Return (x, y) of the center of cell containing provided text 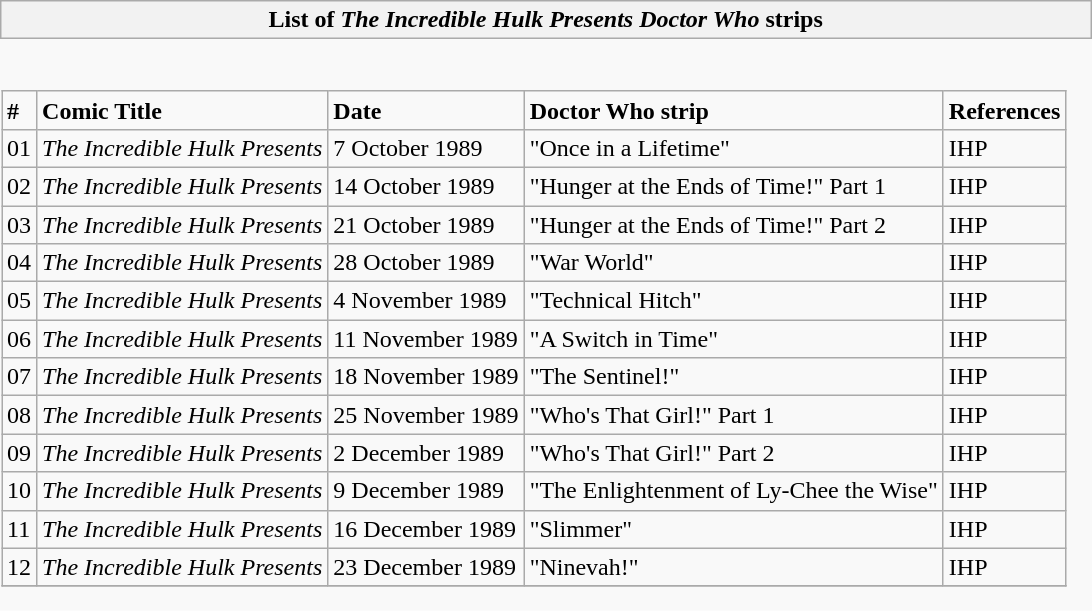
25 November 1989 (426, 415)
23 December 1989 (426, 567)
04 (20, 263)
7 October 1989 (426, 148)
Date (426, 110)
"Technical Hitch" (734, 301)
11 November 1989 (426, 339)
"The Enlightenment of Ly-Chee the Wise" (734, 491)
"Hunger at the Ends of Time!" Part 1 (734, 186)
08 (20, 415)
14 October 1989 (426, 186)
09 (20, 453)
"Who's That Girl!" Part 2 (734, 453)
2 December 1989 (426, 453)
"Once in a Lifetime" (734, 148)
16 December 1989 (426, 529)
01 (20, 148)
"War World" (734, 263)
05 (20, 301)
Comic Title (182, 110)
12 (20, 567)
"Hunger at the Ends of Time!" Part 2 (734, 225)
"The Sentinel!" (734, 377)
Doctor Who strip (734, 110)
"A Switch in Time" (734, 339)
"Slimmer" (734, 529)
21 October 1989 (426, 225)
References (1004, 110)
9 December 1989 (426, 491)
"Who's That Girl!" Part 1 (734, 415)
28 October 1989 (426, 263)
4 November 1989 (426, 301)
List of The Incredible Hulk Presents Doctor Who strips (546, 20)
03 (20, 225)
"Ninevah!" (734, 567)
10 (20, 491)
18 November 1989 (426, 377)
07 (20, 377)
06 (20, 339)
11 (20, 529)
# (20, 110)
02 (20, 186)
